Provide the (x, y) coordinate of the cell's center where the given text is located.  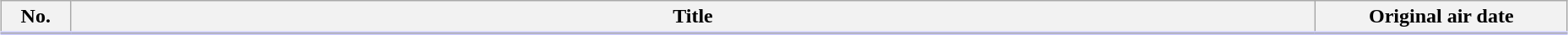
Title (693, 17)
No. (35, 17)
Original air date (1441, 17)
